Find where the given text appears and provide that cell's center as [X, Y] coordinate. 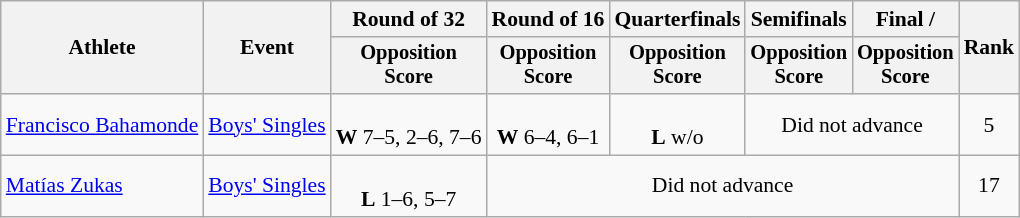
Semifinals [798, 19]
W 6–4, 6–1 [548, 124]
Event [266, 48]
Final / [906, 19]
Athlete [102, 48]
17 [990, 186]
Francisco Bahamonde [102, 124]
Round of 16 [548, 19]
W 7–5, 2–6, 7–6 [409, 124]
L 1–6, 5–7 [409, 186]
Rank [990, 48]
Matías Zukas [102, 186]
L w/o [677, 124]
Round of 32 [409, 19]
Quarterfinals [677, 19]
5 [990, 124]
